Output the (x, y) coordinate of the center of the cell containing the given text.  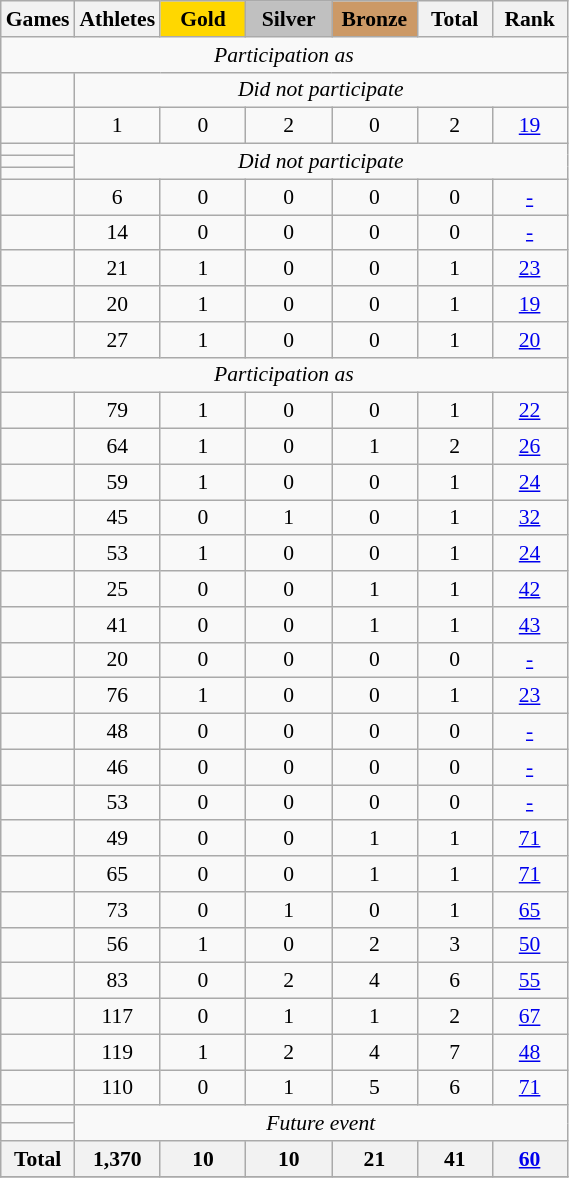
Silver (289, 19)
Games (38, 19)
Athletes (117, 19)
25 (117, 589)
60 (530, 1159)
117 (117, 1017)
Rank (530, 19)
46 (117, 767)
7 (454, 1052)
14 (117, 233)
32 (530, 518)
49 (117, 839)
67 (530, 1017)
50 (530, 945)
110 (117, 1088)
76 (117, 696)
Bronze (375, 19)
Gold (203, 19)
1,370 (117, 1159)
45 (117, 518)
26 (530, 447)
5 (375, 1088)
22 (530, 411)
73 (117, 910)
119 (117, 1052)
79 (117, 411)
43 (530, 625)
83 (117, 981)
64 (117, 447)
59 (117, 482)
3 (454, 945)
27 (117, 340)
42 (530, 589)
Future event (320, 1124)
55 (530, 981)
56 (117, 945)
